For the text-containing cell, return its midpoint in [X, Y] coordinate format. 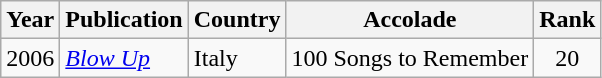
Country [237, 20]
Blow Up [124, 58]
Accolade [410, 20]
20 [568, 58]
Publication [124, 20]
Rank [568, 20]
2006 [30, 58]
100 Songs to Remember [410, 58]
Italy [237, 58]
Year [30, 20]
